Return [X, Y] of the center of cell containing provided text 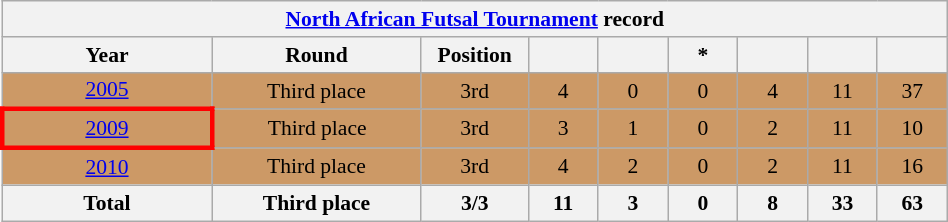
2005 [106, 90]
33 [843, 203]
* [703, 55]
63 [912, 203]
10 [912, 130]
Round [316, 55]
37 [912, 90]
2009 [106, 130]
North African Futsal Tournament record [474, 19]
1 [633, 130]
2010 [106, 166]
Year [106, 55]
3/3 [474, 203]
16 [912, 166]
Total [106, 203]
8 [773, 203]
Position [474, 55]
